From the cell containing the given text, extract its center point as [X, Y] coordinate. 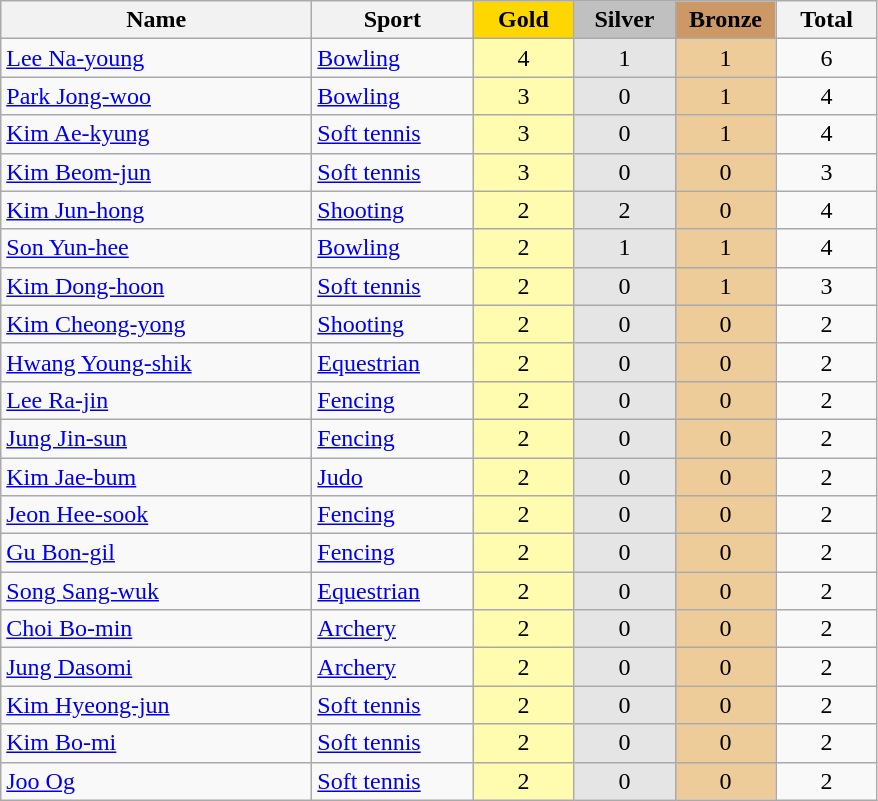
Kim Bo-mi [156, 743]
6 [826, 58]
Lee Ra-jin [156, 400]
Kim Jun-hong [156, 210]
Jeon Hee-sook [156, 515]
Total [826, 20]
Kim Beom-jun [156, 172]
Kim Hyeong-jun [156, 705]
Judo [392, 477]
Gold [524, 20]
Kim Jae-bum [156, 477]
Hwang Young-shik [156, 362]
Lee Na-young [156, 58]
Jung Jin-sun [156, 438]
Choi Bo-min [156, 629]
Sport [392, 20]
Name [156, 20]
Silver [624, 20]
Gu Bon-gil [156, 553]
Park Jong-woo [156, 96]
Song Sang-wuk [156, 591]
Son Yun-hee [156, 248]
Kim Cheong-yong [156, 324]
Kim Ae-kyung [156, 134]
Bronze [726, 20]
Jung Dasomi [156, 667]
Joo Og [156, 781]
Kim Dong-hoon [156, 286]
